Detect which cell encompasses the target text, then output its [X, Y] center coordinate. 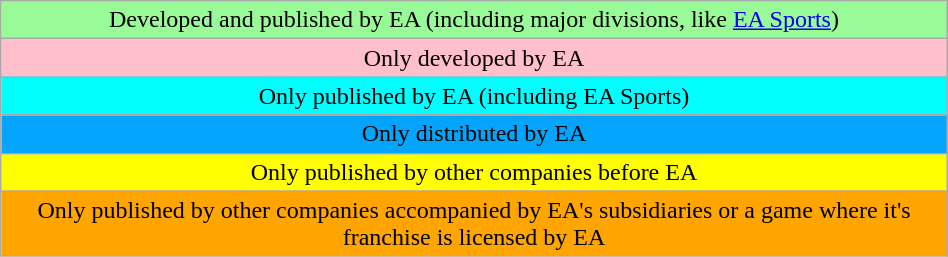
Only published by EA (including EA Sports) [474, 96]
Developed and published by EA (including major divisions, like EA Sports) [474, 20]
Only published by other companies before EA [474, 172]
Only developed by EA [474, 58]
Only distributed by EA [474, 134]
Only published by other companies accompanied by EA's subsidiaries or a game where it's franchise is licensed by EA [474, 224]
